Extract the [X, Y] coordinate from the center of the cell holding the provided text.  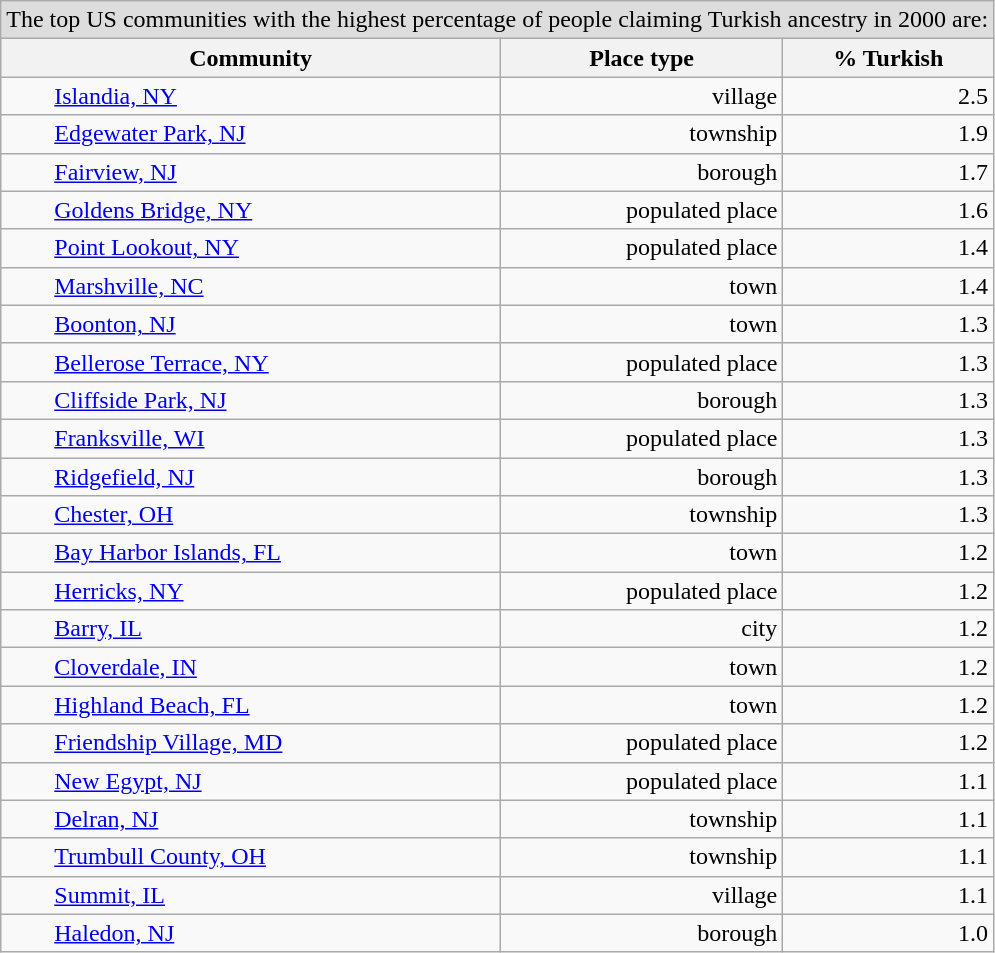
Community [251, 58]
The top US communities with the highest percentage of people claiming Turkish ancestry in 2000 are: [498, 20]
Ridgefield, NJ [251, 477]
Cloverdale, IN [251, 667]
Trumbull County, OH [251, 857]
% Turkish [888, 58]
1.9 [888, 134]
2.5 [888, 96]
New Egypt, NJ [251, 781]
Point Lookout, NY [251, 248]
Bay Harbor Islands, FL [251, 553]
1.0 [888, 933]
Edgewater Park, NJ [251, 134]
Fairview, NJ [251, 172]
city [641, 629]
Friendship Village, MD [251, 743]
Bellerose Terrace, NY [251, 362]
Cliffside Park, NJ [251, 400]
Summit, IL [251, 895]
Haledon, NJ [251, 933]
Place type [641, 58]
1.7 [888, 172]
Highland Beach, FL [251, 705]
Islandia, NY [251, 96]
Herricks, NY [251, 591]
Marshville, NC [251, 286]
Goldens Bridge, NY [251, 210]
Barry, IL [251, 629]
Boonton, NJ [251, 324]
Franksville, WI [251, 438]
Delran, NJ [251, 819]
1.6 [888, 210]
Chester, OH [251, 515]
